Pinpoint the cell where the given text exists, returning its (x, y) midpoint coordinate. 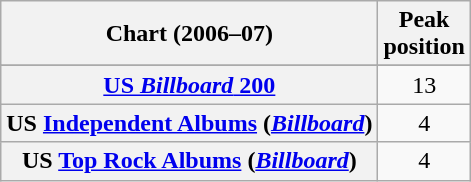
13 (424, 85)
US Billboard 200 (190, 85)
Peakposition (424, 34)
US Top Rock Albums (Billboard) (190, 161)
Chart (2006–07) (190, 34)
US Independent Albums (Billboard) (190, 123)
